Search for the cell housing the specified text and yield its (X, Y) center coordinate. 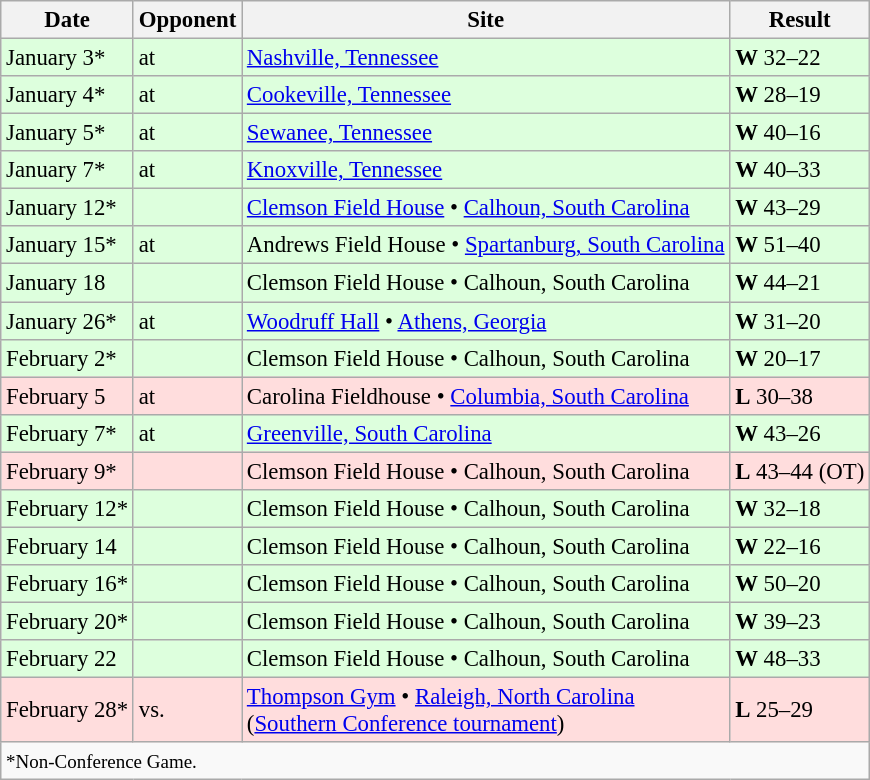
W 32–18 (800, 509)
January 15* (68, 245)
January 18 (68, 283)
W 48–33 (800, 659)
February 12* (68, 509)
W 40–16 (800, 133)
January 7* (68, 170)
vs. (187, 710)
February 16* (68, 584)
Greenville, South Carolina (486, 433)
Opponent (187, 20)
February 9* (68, 471)
Nashville, Tennessee (486, 58)
W 43–29 (800, 208)
Date (68, 20)
W 22–16 (800, 546)
W 31–20 (800, 321)
W 39–23 (800, 621)
February 20* (68, 621)
L 30–38 (800, 396)
Cookeville, Tennessee (486, 95)
Carolina Fieldhouse • Columbia, South Carolina (486, 396)
Sewanee, Tennessee (486, 133)
Knoxville, Tennessee (486, 170)
*Non-Conference Game. (436, 761)
W 32–22 (800, 58)
February 7* (68, 433)
Thompson Gym • Raleigh, North Carolina(Southern Conference tournament) (486, 710)
February 22 (68, 659)
W 51–40 (800, 245)
February 5 (68, 396)
February 2* (68, 358)
W 28–19 (800, 95)
Site (486, 20)
January 4* (68, 95)
W 40–33 (800, 170)
W 20–17 (800, 358)
Woodruff Hall • Athens, Georgia (486, 321)
February 28* (68, 710)
Andrews Field House • Spartanburg, South Carolina (486, 245)
L 43–44 (OT) (800, 471)
W 43–26 (800, 433)
February 14 (68, 546)
January 26* (68, 321)
January 3* (68, 58)
L 25–29 (800, 710)
January 5* (68, 133)
W 50–20 (800, 584)
January 12* (68, 208)
Result (800, 20)
W 44–21 (800, 283)
